From the cell containing the given text, extract its center point as (X, Y) coordinate. 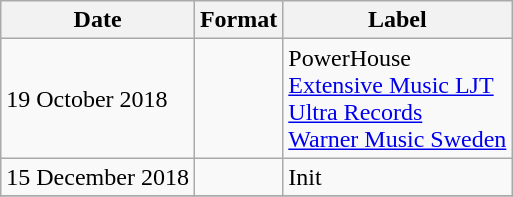
Date (98, 20)
PowerHouseExtensive Music LJTUltra RecordsWarner Music Sweden (398, 98)
19 October 2018 (98, 98)
Init (398, 177)
15 December 2018 (98, 177)
Label (398, 20)
Format (238, 20)
